Search for the cell housing the specified text and yield its [X, Y] center coordinate. 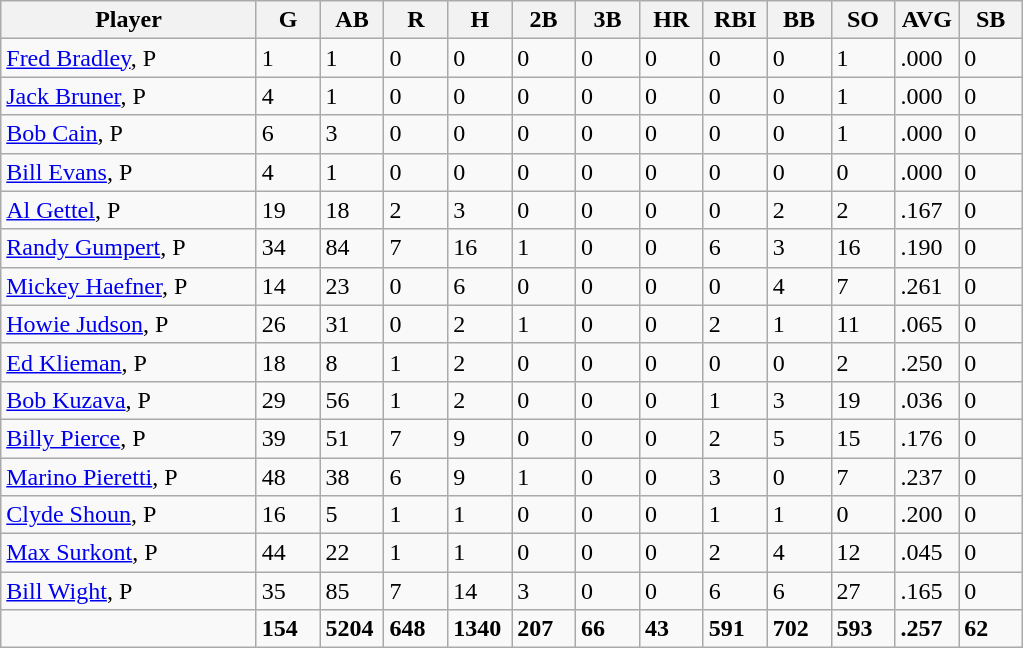
207 [544, 629]
BB [799, 20]
66 [608, 629]
12 [863, 553]
.200 [927, 515]
.045 [927, 553]
AVG [927, 20]
15 [863, 438]
648 [416, 629]
29 [288, 400]
62 [991, 629]
51 [352, 438]
3B [608, 20]
H [480, 20]
85 [352, 591]
Fred Bradley, P [128, 58]
43 [671, 629]
.261 [927, 286]
38 [352, 477]
48 [288, 477]
Bob Cain, P [128, 134]
SO [863, 20]
Bill Evans, P [128, 172]
35 [288, 591]
Marino Pieretti, P [128, 477]
84 [352, 248]
1340 [480, 629]
23 [352, 286]
34 [288, 248]
Clyde Shoun, P [128, 515]
.167 [927, 210]
702 [799, 629]
.036 [927, 400]
Al Gettel, P [128, 210]
G [288, 20]
Billy Pierce, P [128, 438]
154 [288, 629]
RBI [735, 20]
Max Surkont, P [128, 553]
Jack Bruner, P [128, 96]
R [416, 20]
Randy Gumpert, P [128, 248]
5204 [352, 629]
AB [352, 20]
.065 [927, 324]
26 [288, 324]
22 [352, 553]
39 [288, 438]
.250 [927, 362]
.165 [927, 591]
44 [288, 553]
27 [863, 591]
591 [735, 629]
.176 [927, 438]
31 [352, 324]
593 [863, 629]
Mickey Haefner, P [128, 286]
HR [671, 20]
SB [991, 20]
11 [863, 324]
8 [352, 362]
.257 [927, 629]
2B [544, 20]
.190 [927, 248]
.237 [927, 477]
Ed Klieman, P [128, 362]
Howie Judson, P [128, 324]
Bob Kuzava, P [128, 400]
56 [352, 400]
Bill Wight, P [128, 591]
Player [128, 20]
